From the cell containing the given text, extract its center point as (x, y) coordinate. 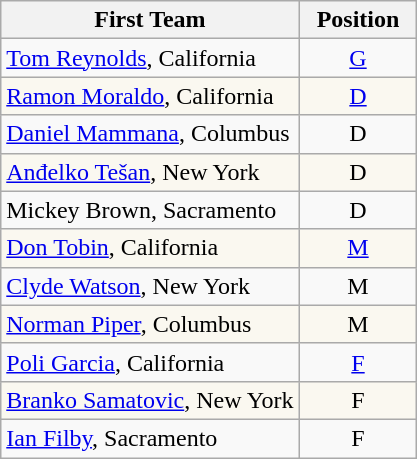
Branko Samatovic, New York (150, 400)
Ian Filby, Sacramento (150, 438)
Anđelko Tešan, New York (150, 172)
Poli Garcia, California (150, 362)
Norman Piper, Columbus (150, 324)
First Team (150, 20)
Don Tobin, California (150, 248)
Clyde Watson, New York (150, 286)
Position (358, 20)
Mickey Brown, Sacramento (150, 210)
G (358, 58)
Ramon Moraldo, California (150, 96)
Daniel Mammana, Columbus (150, 134)
Tom Reynolds, California (150, 58)
